Identify which cell holds the provided text, then report its (X, Y) central coordinate. 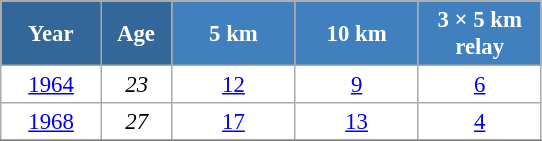
10 km (356, 34)
17 (234, 122)
Age (136, 34)
Year (52, 34)
12 (234, 85)
1964 (52, 85)
6 (480, 85)
4 (480, 122)
1968 (52, 122)
23 (136, 85)
27 (136, 122)
5 km (234, 34)
9 (356, 85)
3 × 5 km relay (480, 34)
13 (356, 122)
